Locate the cell with the specified text and output its [x, y] center coordinate. 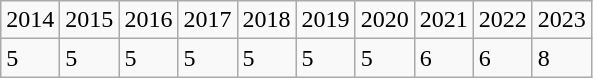
2019 [326, 20]
8 [562, 58]
2023 [562, 20]
2021 [444, 20]
2022 [502, 20]
2018 [266, 20]
2017 [208, 20]
2014 [30, 20]
2015 [90, 20]
2016 [148, 20]
2020 [384, 20]
